From the cell containing the given text, extract its center point as (X, Y) coordinate. 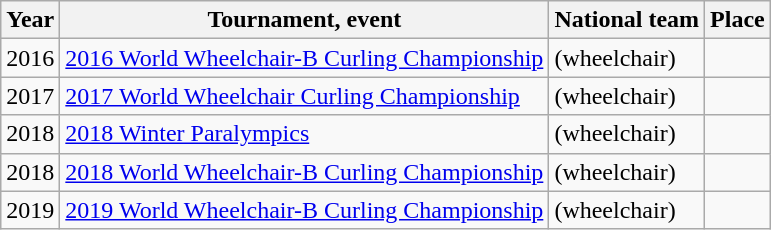
2016 World Wheelchair-B Curling Championship (304, 58)
2019 World Wheelchair-B Curling Championship (304, 210)
2017 (30, 96)
Tournament, event (304, 20)
Year (30, 20)
2016 (30, 58)
2017 World Wheelchair Curling Championship (304, 96)
2018 Winter Paralympics (304, 134)
Place (738, 20)
2019 (30, 210)
2018 World Wheelchair-B Curling Championship (304, 172)
National team (627, 20)
